Identify which cell holds the provided text, then report its [x, y] central coordinate. 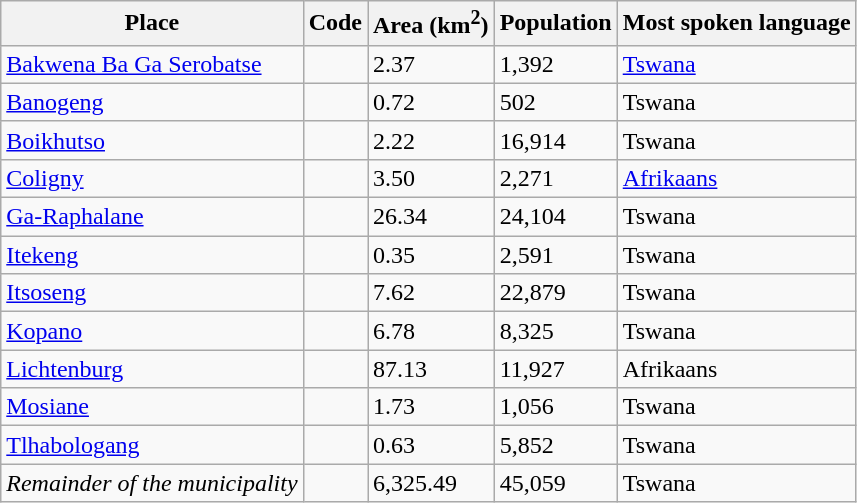
6,325.49 [432, 483]
2.22 [432, 140]
11,927 [556, 369]
Mosiane [152, 407]
Kopano [152, 331]
Most spoken language [736, 24]
2.37 [432, 64]
24,104 [556, 217]
45,059 [556, 483]
Lichtenburg [152, 369]
Coligny [152, 178]
Banogeng [152, 102]
Remainder of the municipality [152, 483]
Place [152, 24]
1.73 [432, 407]
22,879 [556, 293]
3.50 [432, 178]
0.63 [432, 445]
Tlhabologang [152, 445]
Boikhutso [152, 140]
16,914 [556, 140]
2,271 [556, 178]
87.13 [432, 369]
Ga-Raphalane [152, 217]
1,056 [556, 407]
Code [335, 24]
Itsoseng [152, 293]
5,852 [556, 445]
26.34 [432, 217]
Bakwena Ba Ga Serobatse [152, 64]
1,392 [556, 64]
0.72 [432, 102]
Population [556, 24]
Area (km2) [432, 24]
Itekeng [152, 255]
0.35 [432, 255]
6.78 [432, 331]
8,325 [556, 331]
7.62 [432, 293]
502 [556, 102]
2,591 [556, 255]
